Capture the cell that displays the provided text and extract its (X, Y) central coordinate. 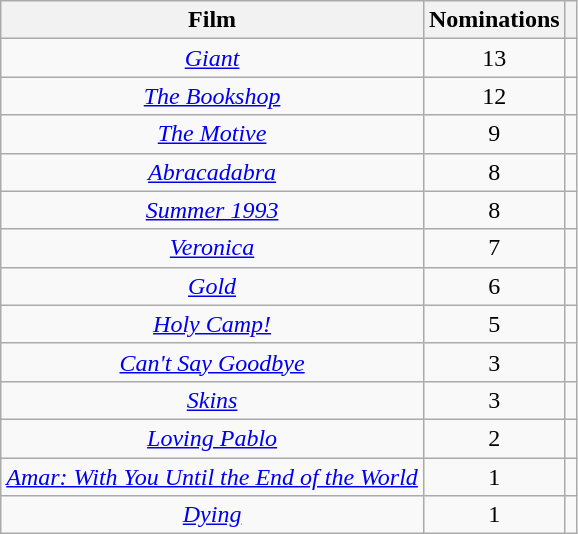
12 (494, 96)
5 (494, 324)
Can't Say Goodbye (212, 362)
Holy Camp! (212, 324)
Gold (212, 286)
9 (494, 134)
7 (494, 248)
Giant (212, 58)
Summer 1993 (212, 210)
Film (212, 20)
Nominations (494, 20)
Loving Pablo (212, 438)
13 (494, 58)
The Bookshop (212, 96)
Skins (212, 400)
The Motive (212, 134)
6 (494, 286)
Dying (212, 515)
Abracadabra (212, 172)
2 (494, 438)
Veronica (212, 248)
Amar: With You Until the End of the World (212, 477)
